Determine the (X, Y) coordinate at the center of the cell enclosing the given text.  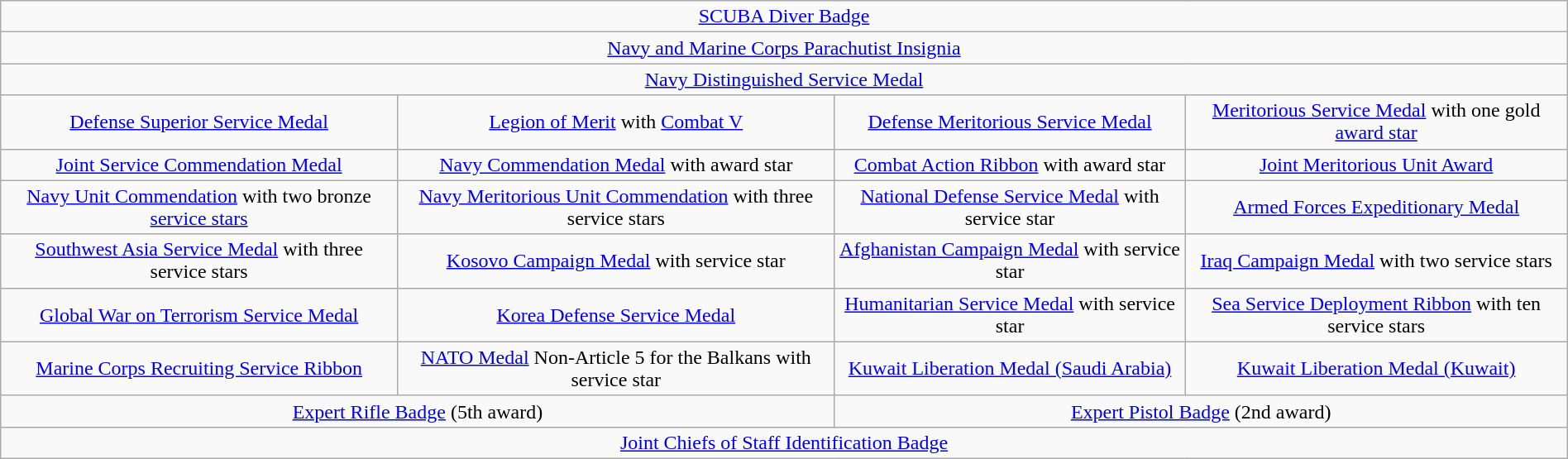
Joint Service Commendation Medal (199, 165)
Southwest Asia Service Medal with three service stars (199, 261)
NATO Medal Non-Article 5 for the Balkans with service star (615, 369)
Afghanistan Campaign Medal with service star (1010, 261)
Armed Forces Expeditionary Medal (1376, 207)
National Defense Service Medal with service star (1010, 207)
Meritorious Service Medal with one gold award star (1376, 122)
Sea Service Deployment Ribbon with ten service stars (1376, 314)
Joint Chiefs of Staff Identification Badge (784, 442)
Joint Meritorious Unit Award (1376, 165)
Legion of Merit with Combat V (615, 122)
Navy Meritorious Unit Commendation with three service stars (615, 207)
Defense Superior Service Medal (199, 122)
SCUBA Diver Badge (784, 17)
Navy Commendation Medal with award star (615, 165)
Marine Corps Recruiting Service Ribbon (199, 369)
Defense Meritorious Service Medal (1010, 122)
Expert Pistol Badge (2nd award) (1201, 411)
Expert Rifle Badge (5th award) (418, 411)
Navy Unit Commendation with two bronze service stars (199, 207)
Global War on Terrorism Service Medal (199, 314)
Navy and Marine Corps Parachutist Insignia (784, 48)
Humanitarian Service Medal with service star (1010, 314)
Iraq Campaign Medal with two service stars (1376, 261)
Navy Distinguished Service Medal (784, 79)
Kuwait Liberation Medal (Kuwait) (1376, 369)
Kuwait Liberation Medal (Saudi Arabia) (1010, 369)
Combat Action Ribbon with award star (1010, 165)
Korea Defense Service Medal (615, 314)
Kosovo Campaign Medal with service star (615, 261)
